Identify which cell holds the provided text, then report its (x, y) central coordinate. 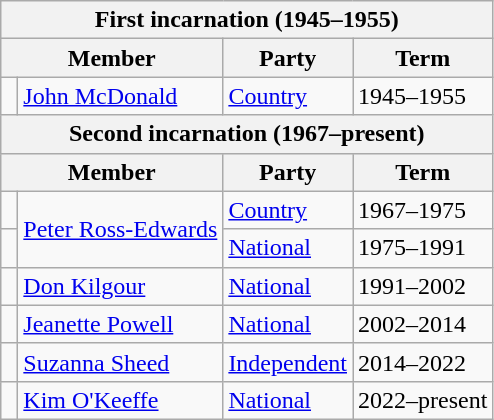
Don Kilgour (120, 286)
1945–1955 (423, 96)
First incarnation (1945–1955) (247, 20)
1991–2002 (423, 286)
Kim O'Keeffe (120, 400)
John McDonald (120, 96)
2002–2014 (423, 324)
1967–1975 (423, 210)
Second incarnation (1967–present) (247, 134)
Suzanna Sheed (120, 362)
Independent (288, 362)
Jeanette Powell (120, 324)
Peter Ross-Edwards (120, 229)
1975–1991 (423, 248)
2014–2022 (423, 362)
2022–present (423, 400)
